Determine the [x, y] coordinate at the center of the cell enclosing the given text.  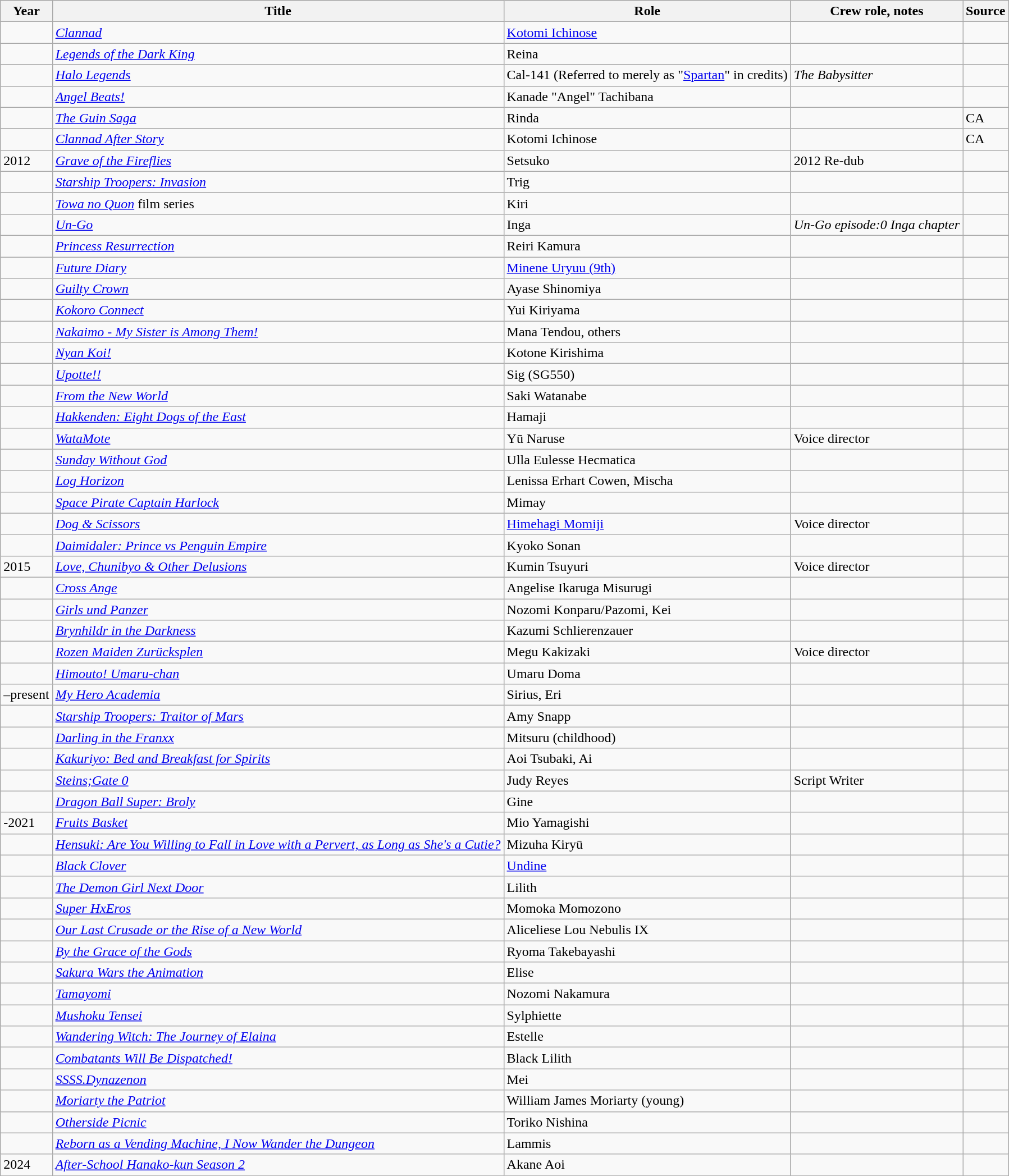
Reina [647, 54]
Angel Beats! [278, 97]
Mitsuru (childhood) [647, 738]
Clannad After Story [278, 139]
Estelle [647, 1037]
Brynhildr in the Darkness [278, 631]
Log Horizon [278, 481]
-2021 [26, 823]
Year [26, 11]
Lammis [647, 1143]
Reiri Kamura [647, 246]
Trig [647, 182]
Un-Go episode:0 Inga chapter [876, 225]
Mushoku Tensei [278, 1015]
Amy Snapp [647, 716]
Our Last Crusade or the Rise of a New World [278, 930]
Minene Uryuu (9th) [647, 268]
Halo Legends [278, 75]
Yui Kiriyama [647, 310]
Kokoro Connect [278, 310]
Reborn as a Vending Machine, I Now Wander the Dungeon [278, 1143]
Nakaimo - My Sister is Among Them! [278, 332]
SSSS.Dynazenon [278, 1079]
Kakuriyo: Bed and Breakfast for Spirits [278, 759]
Umaru Doma [647, 674]
Mei [647, 1079]
Otherside Picnic [278, 1122]
Undine [647, 866]
Nozomi Nakamura [647, 994]
Super HxEros [278, 908]
The Demon Girl Next Door [278, 887]
William James Moriarty (young) [647, 1101]
Source [986, 11]
Saki Watanabe [647, 396]
Aoi Tsubaki, Ai [647, 759]
Steins;Gate 0 [278, 780]
Space Pirate Captain Harlock [278, 502]
Cal-141 (Referred to merely as "Spartan" in credits) [647, 75]
Girls und Panzer [278, 609]
Angelise Ikaruga Misurugi [647, 588]
Guilty Crown [278, 289]
–present [26, 695]
Ryoma Takebayashi [647, 951]
Cross Ange [278, 588]
Ayase Shinomiya [647, 289]
Megu Kakizaki [647, 652]
Legends of the Dark King [278, 54]
Dog & Scissors [278, 524]
Kanade "Angel" Tachibana [647, 97]
Black Clover [278, 866]
Sakura Wars the Animation [278, 973]
Toriko Nishina [647, 1122]
The Babysitter [876, 75]
Grave of the Fireflies [278, 161]
Rinda [647, 118]
Clannad [278, 33]
Wandering Witch: The Journey of Elaina [278, 1037]
Future Diary [278, 268]
Un-Go [278, 225]
Himouto! Umaru-chan [278, 674]
Combatants Will Be Dispatched! [278, 1058]
Momoka Momozono [647, 908]
WataMote [278, 438]
Rozen Maiden Zurücksplen [278, 652]
Dragon Ball Super: Broly [278, 802]
Sirius, Eri [647, 695]
2012 Re-dub [876, 161]
Fruits Basket [278, 823]
Aliceliese Lou Nebulis IX [647, 930]
Lilith [647, 887]
Moriarty the Patriot [278, 1101]
After-School Hanako-kun Season 2 [278, 1165]
Nyan Koi! [278, 353]
Sig (SG550) [647, 374]
Mana Tendou, others [647, 332]
Darling in the Franxx [278, 738]
Nozomi Konparu/Pazomi, Kei [647, 609]
Love, Chunibyo & Other Delusions [278, 566]
Sylphiette [647, 1015]
2024 [26, 1165]
Sunday Without God [278, 460]
The Guin Saga [278, 118]
Tamayomi [278, 994]
Kazumi Schlierenzauer [647, 631]
Title [278, 11]
Kumin Tsuyuri [647, 566]
Kiri [647, 203]
Towa no Quon film series [278, 203]
Mizuha Kiryū [647, 844]
Role [647, 11]
Hakkenden: Eight Dogs of the East [278, 417]
Mimay [647, 502]
Daimidaler: Prince vs Penguin Empire [278, 545]
Starship Troopers: Traitor of Mars [278, 716]
2015 [26, 566]
Hensuki: Are You Willing to Fall in Love with a Pervert, as Long as She's a Cutie? [278, 844]
Princess Resurrection [278, 246]
My Hero Academia [278, 695]
Setsuko [647, 161]
Elise [647, 973]
Kotone Kirishima [647, 353]
Starship Troopers: Invasion [278, 182]
Gine [647, 802]
Hamaji [647, 417]
Kyoko Sonan [647, 545]
Mio Yamagishi [647, 823]
2012 [26, 161]
Inga [647, 225]
Yū Naruse [647, 438]
By the Grace of the Gods [278, 951]
From the New World [278, 396]
Akane Aoi [647, 1165]
Himehagi Momiji [647, 524]
Script Writer [876, 780]
Judy Reyes [647, 780]
Lenissa Erhart Cowen, Mischa [647, 481]
Ulla Eulesse Hecmatica [647, 460]
Upotte!! [278, 374]
Black Lilith [647, 1058]
Crew role, notes [876, 11]
